Scan for the cell matching the given text and deliver its (x, y) coordinate at center. 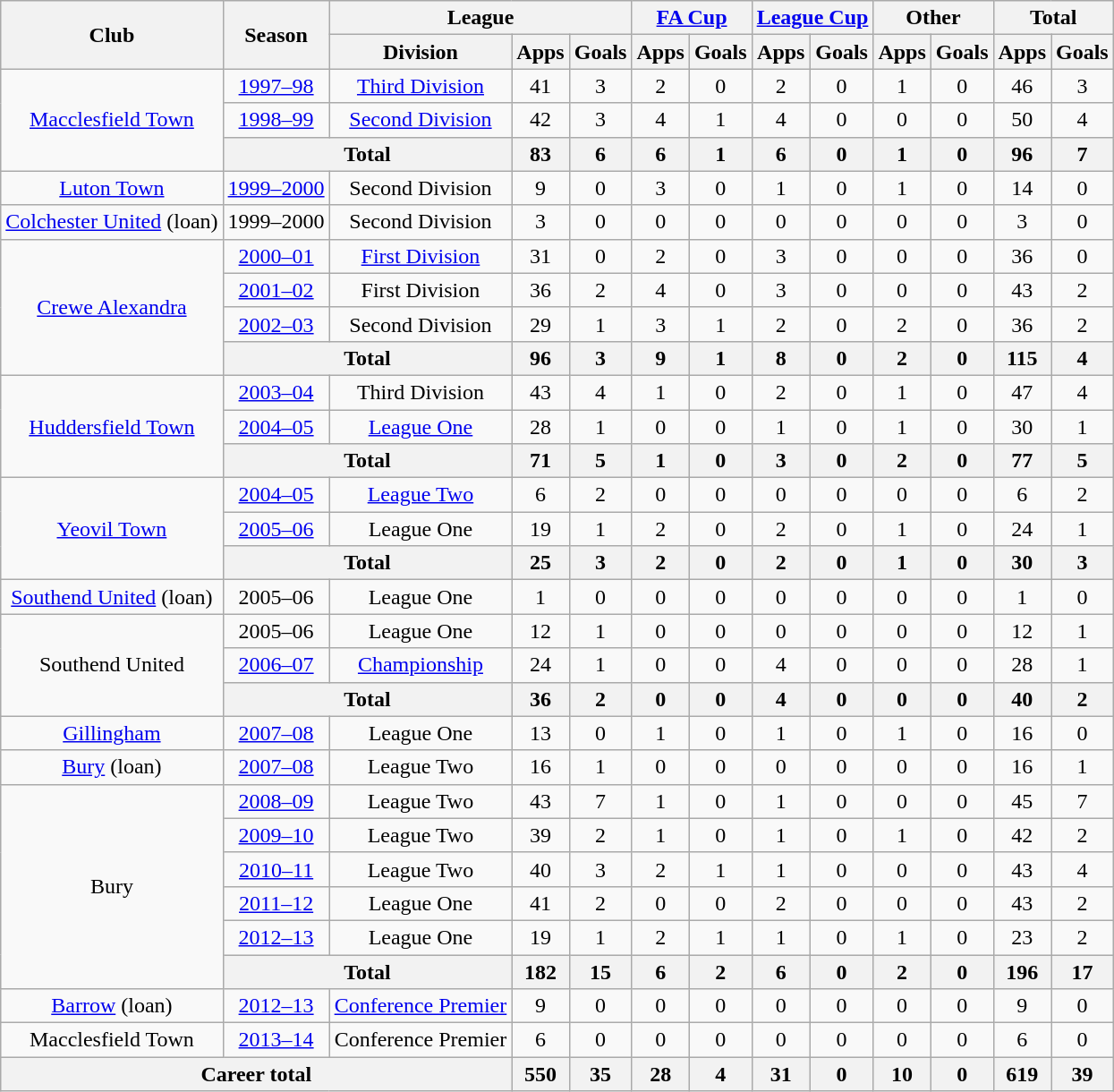
Southend United (112, 665)
Southend United (loan) (112, 597)
13 (540, 733)
77 (1022, 461)
2009–10 (276, 835)
League (480, 18)
Colchester United (loan) (112, 222)
2000–01 (276, 256)
Crewe Alexandra (112, 307)
115 (1022, 358)
Other (933, 18)
Luton Town (112, 188)
23 (1022, 937)
1997–98 (276, 86)
Championship (421, 665)
Club (112, 35)
182 (540, 971)
46 (1022, 86)
2011–12 (276, 903)
50 (1022, 120)
8 (780, 358)
83 (540, 154)
25 (540, 563)
Barrow (loan) (112, 1006)
Season (276, 35)
196 (1022, 971)
2002–03 (276, 324)
15 (600, 971)
2006–07 (276, 665)
14 (1022, 188)
29 (540, 324)
1998–99 (276, 120)
FA Cup (692, 18)
Career total (256, 1074)
2008–09 (276, 801)
550 (540, 1074)
Huddersfield Town (112, 426)
Gillingham (112, 733)
Bury (112, 886)
17 (1082, 971)
47 (1022, 392)
2001–02 (276, 290)
619 (1022, 1074)
45 (1022, 801)
2013–14 (276, 1040)
35 (600, 1074)
10 (902, 1074)
2003–04 (276, 392)
71 (540, 461)
Division (421, 52)
Yeovil Town (112, 529)
2010–11 (276, 869)
Bury (loan) (112, 767)
League Cup (812, 18)
